Return [X, Y] of the center of cell containing provided text 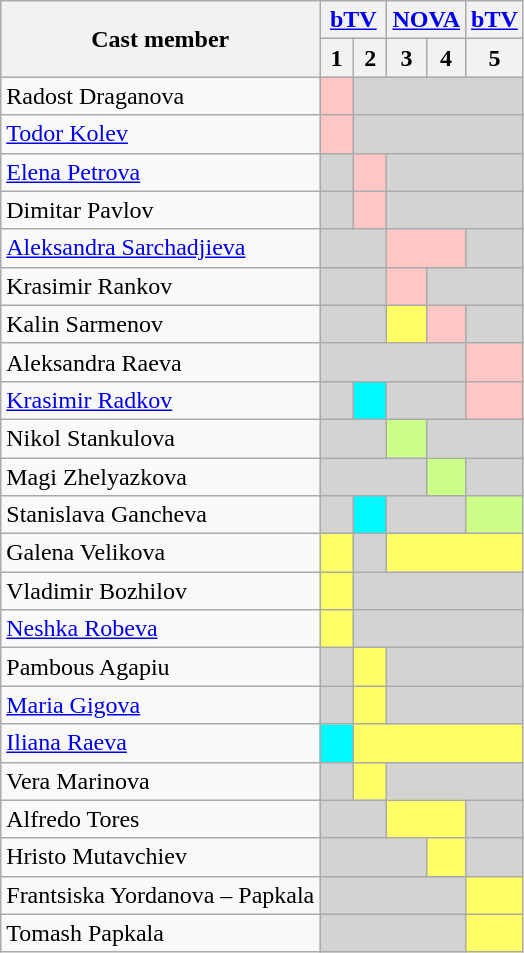
Krasimir Rankov [160, 286]
5 [495, 58]
Vera Marinova [160, 781]
Aleksandra Sarchadjieva [160, 248]
Alfredo Tores [160, 819]
Cast member [160, 39]
Dimitar Pavlov [160, 210]
4 [446, 58]
Frantsiska Yordanova – Papkala [160, 895]
1 [337, 58]
Tomash Papkala [160, 933]
Hristo Mutavchiev [160, 857]
Pambous Agapiu [160, 667]
2 [370, 58]
Elena Petrova [160, 172]
Krasimir Radkov [160, 400]
3 [406, 58]
Vladimir Bozhilov [160, 591]
Galena Velikova [160, 553]
Maria Gigova [160, 705]
Magi Zhelyazkova [160, 477]
Kalin Sarmenov [160, 324]
Stanislava Gancheva [160, 515]
NOVA [426, 20]
Nikol Stankulova [160, 438]
Iliana Raeva [160, 743]
Radost Draganova [160, 96]
Todor Kolev [160, 134]
Neshka Robeva [160, 629]
Aleksandra Raeva [160, 362]
